From the cell containing the given text, extract its center point as (X, Y) coordinate. 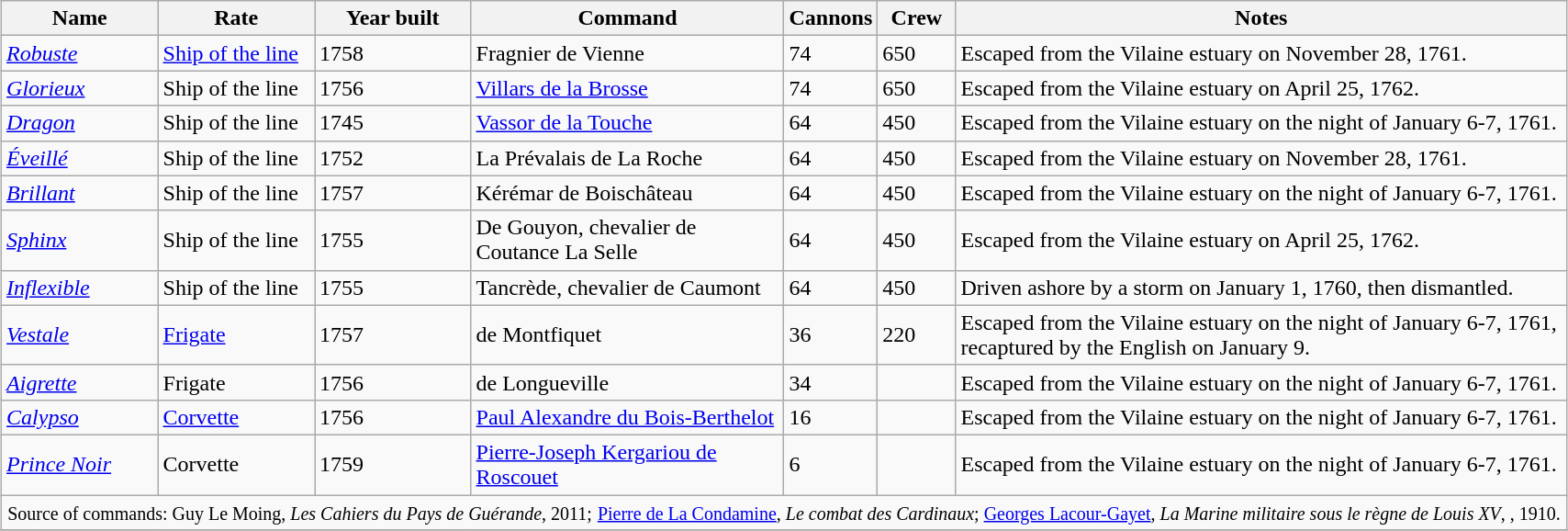
de Longueville (628, 382)
Vestale (80, 334)
Year built (393, 18)
Sphinx (80, 241)
Notes (1261, 18)
1745 (393, 123)
Aigrette (80, 382)
6 (831, 465)
Dragon (80, 123)
Pierre-Joseph Kergariou de Roscouet (628, 465)
De Gouyon, chevalier de Coutance La Selle (628, 241)
Tancrède, chevalier de Caumont (628, 288)
Name (80, 18)
Calypso (80, 417)
1759 (393, 465)
220 (916, 334)
1758 (393, 53)
Vassor de la Touche (628, 123)
34 (831, 382)
La Prévalais de La Roche (628, 158)
Fragnier de Vienne (628, 53)
Rate (236, 18)
Kérémar de Boischâteau (628, 193)
Éveillé (80, 158)
Paul Alexandre du Bois-Berthelot (628, 417)
36 (831, 334)
Glorieux (80, 88)
Escaped from the Vilaine estuary on the night of January 6-7, 1761, recaptured by the English on January 9. (1261, 334)
Cannons (831, 18)
Villars de la Brosse (628, 88)
de Montfiquet (628, 334)
Command (628, 18)
Brillant (80, 193)
Prince Noir (80, 465)
1752 (393, 158)
Driven ashore by a storm on January 1, 1760, then dismantled. (1261, 288)
16 (831, 417)
Crew (916, 18)
Inflexible (80, 288)
Robuste (80, 53)
